Identify which cell holds the provided text, then report its (X, Y) central coordinate. 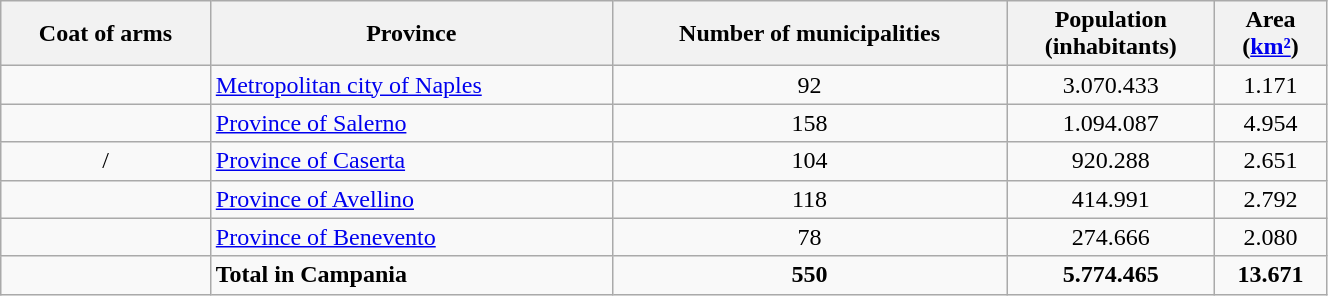
Province of Benevento (411, 237)
274.666 (1111, 237)
Coat of arms (106, 34)
3.070.433 (1111, 85)
2.792 (1271, 199)
Province of Avellino (411, 199)
/ (106, 161)
Population(inhabitants) (1111, 34)
92 (810, 85)
Province of Salerno (411, 123)
5.774.465 (1111, 275)
2.080 (1271, 237)
158 (810, 123)
Number of municipalities (810, 34)
Province (411, 34)
1.094.087 (1111, 123)
78 (810, 237)
1.171 (1271, 85)
550 (810, 275)
Area(km²) (1271, 34)
118 (810, 199)
Province of Caserta (411, 161)
13.671 (1271, 275)
2.651 (1271, 161)
Metropolitan city of Naples (411, 85)
414.991 (1111, 199)
920.288 (1111, 161)
4.954 (1271, 123)
104 (810, 161)
Total in Campania (411, 275)
